Determine the [X, Y] coordinate at the center of the cell enclosing the given text.  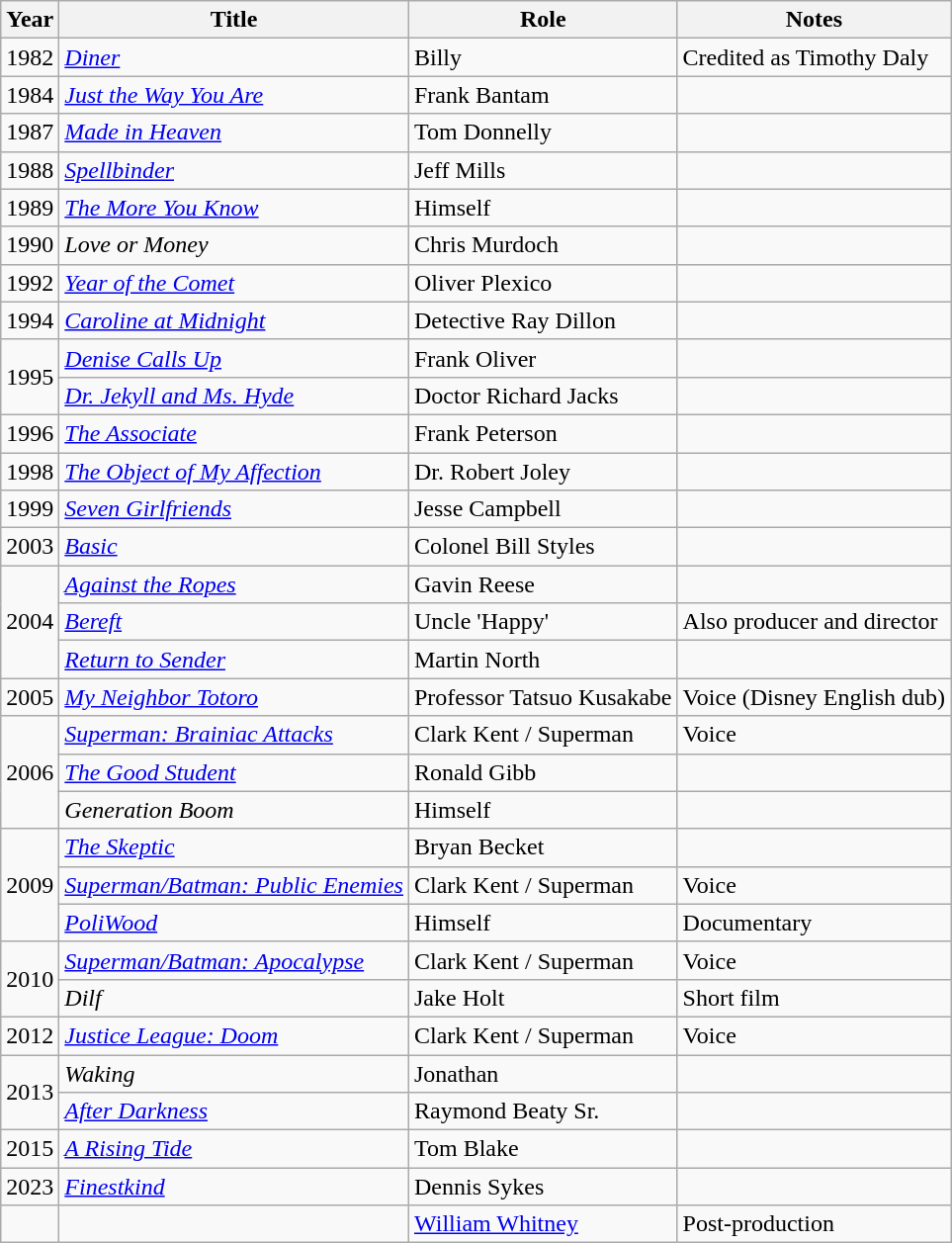
The Good Student [234, 772]
Uncle 'Happy' [543, 622]
Title [234, 20]
Just the Way You Are [234, 95]
1989 [30, 208]
Jake Holt [543, 998]
Jeff Mills [543, 170]
2012 [30, 1035]
1982 [30, 57]
Raymond Beaty Sr. [543, 1111]
2013 [30, 1092]
Superman/Batman: Public Enemies [234, 885]
William Whitney [543, 1224]
Also producer and director [815, 622]
2023 [30, 1187]
Oliver Plexico [543, 283]
Post-production [815, 1224]
The Skeptic [234, 847]
Frank Peterson [543, 433]
1984 [30, 95]
Dr. Jekyll and Ms. Hyde [234, 396]
Voice (Disney English dub) [815, 697]
Billy [543, 57]
After Darkness [234, 1111]
Notes [815, 20]
Caroline at Midnight [234, 320]
2005 [30, 697]
Documentary [815, 923]
Tom Donnelly [543, 133]
Frank Oliver [543, 358]
1994 [30, 320]
Jesse Campbell [543, 509]
Colonel Bill Styles [543, 547]
Jonathan [543, 1073]
Tom Blake [543, 1149]
2009 [30, 885]
2003 [30, 547]
Basic [234, 547]
Love or Money [234, 245]
Against the Ropes [234, 584]
1988 [30, 170]
1992 [30, 283]
Spellbinder [234, 170]
Generation Boom [234, 810]
The Associate [234, 433]
Role [543, 20]
Dilf [234, 998]
Frank Bantam [543, 95]
1999 [30, 509]
1998 [30, 472]
Year of the Comet [234, 283]
Seven Girlfriends [234, 509]
PoliWood [234, 923]
1996 [30, 433]
Dennis Sykes [543, 1187]
My Neighbor Totoro [234, 697]
Waking [234, 1073]
Short film [815, 998]
Superman/Batman: Apocalypse [234, 960]
Superman: Brainiac Attacks [234, 735]
Finestkind [234, 1187]
A Rising Tide [234, 1149]
The More You Know [234, 208]
Return to Sender [234, 660]
1987 [30, 133]
Gavin Reese [543, 584]
2015 [30, 1149]
Year [30, 20]
Dr. Robert Joley [543, 472]
Denise Calls Up [234, 358]
2006 [30, 772]
2004 [30, 622]
Doctor Richard Jacks [543, 396]
The Object of My Affection [234, 472]
Bryan Becket [543, 847]
Made in Heaven [234, 133]
Detective Ray Dillon [543, 320]
Martin North [543, 660]
Credited as Timothy Daly [815, 57]
1990 [30, 245]
Diner [234, 57]
Chris Murdoch [543, 245]
Justice League: Doom [234, 1035]
Professor Tatsuo Kusakabe [543, 697]
1995 [30, 377]
Ronald Gibb [543, 772]
Bereft [234, 622]
2010 [30, 979]
